Identify which cell holds the provided text, then report its (x, y) central coordinate. 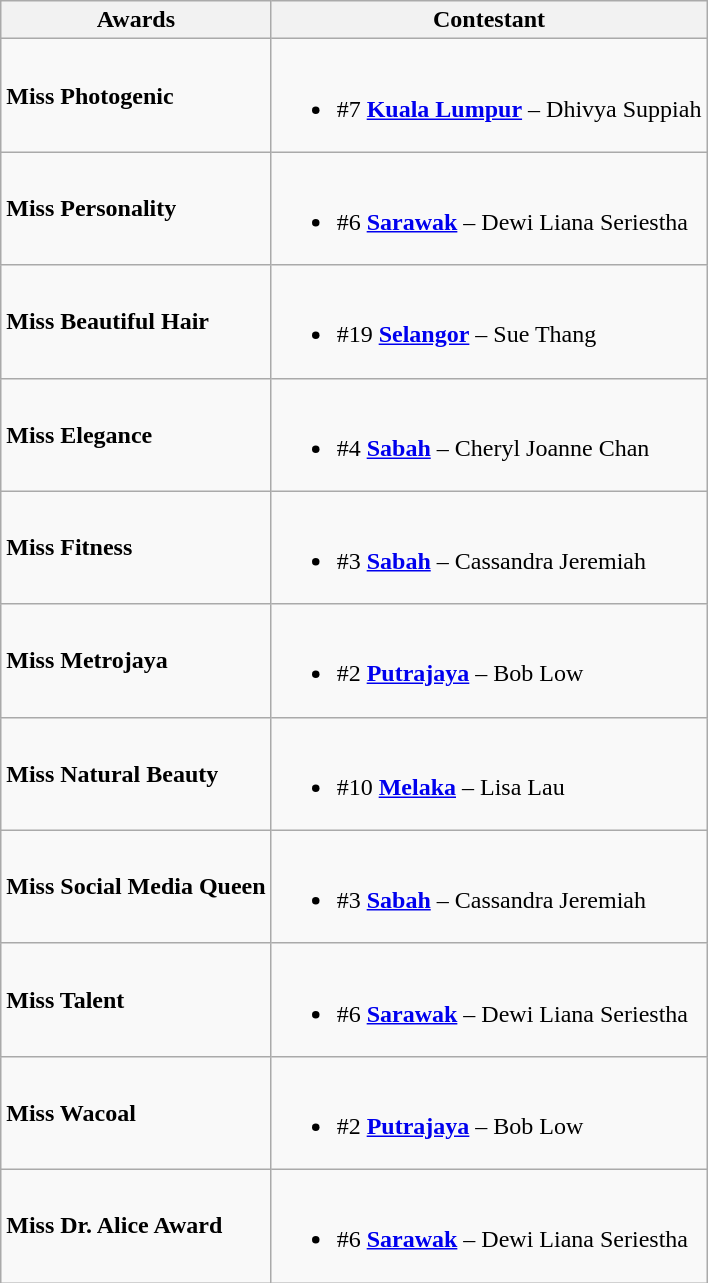
Miss Natural Beauty (136, 774)
Miss Fitness (136, 548)
Contestant (489, 20)
Miss Talent (136, 1000)
Miss Photogenic (136, 96)
Miss Personality (136, 208)
Miss Elegance (136, 434)
Miss Wacoal (136, 1112)
Miss Social Media Queen (136, 886)
Miss Metrojaya (136, 660)
#7 Kuala Lumpur – Dhivya Suppiah (489, 96)
#10 Melaka – Lisa Lau (489, 774)
Awards (136, 20)
Miss Beautiful Hair (136, 322)
#4 Sabah – Cheryl Joanne Chan (489, 434)
#19 Selangor – Sue Thang (489, 322)
Miss Dr. Alice Award (136, 1226)
